Extract the (x, y) coordinate from the center of the cell holding the provided text.  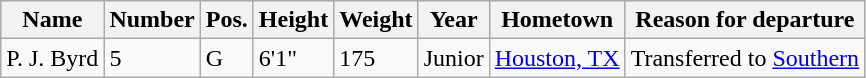
Hometown (557, 20)
Name (52, 20)
Number (152, 20)
Height (293, 20)
Weight (376, 20)
6'1" (293, 58)
P. J. Byrd (52, 58)
5 (152, 58)
Houston, TX (557, 58)
Year (454, 20)
Pos. (226, 20)
Reason for departure (744, 20)
G (226, 58)
Junior (454, 58)
Transferred to Southern (744, 58)
175 (376, 58)
